Determine the (x, y) coordinate at the center of the cell enclosing the given text.  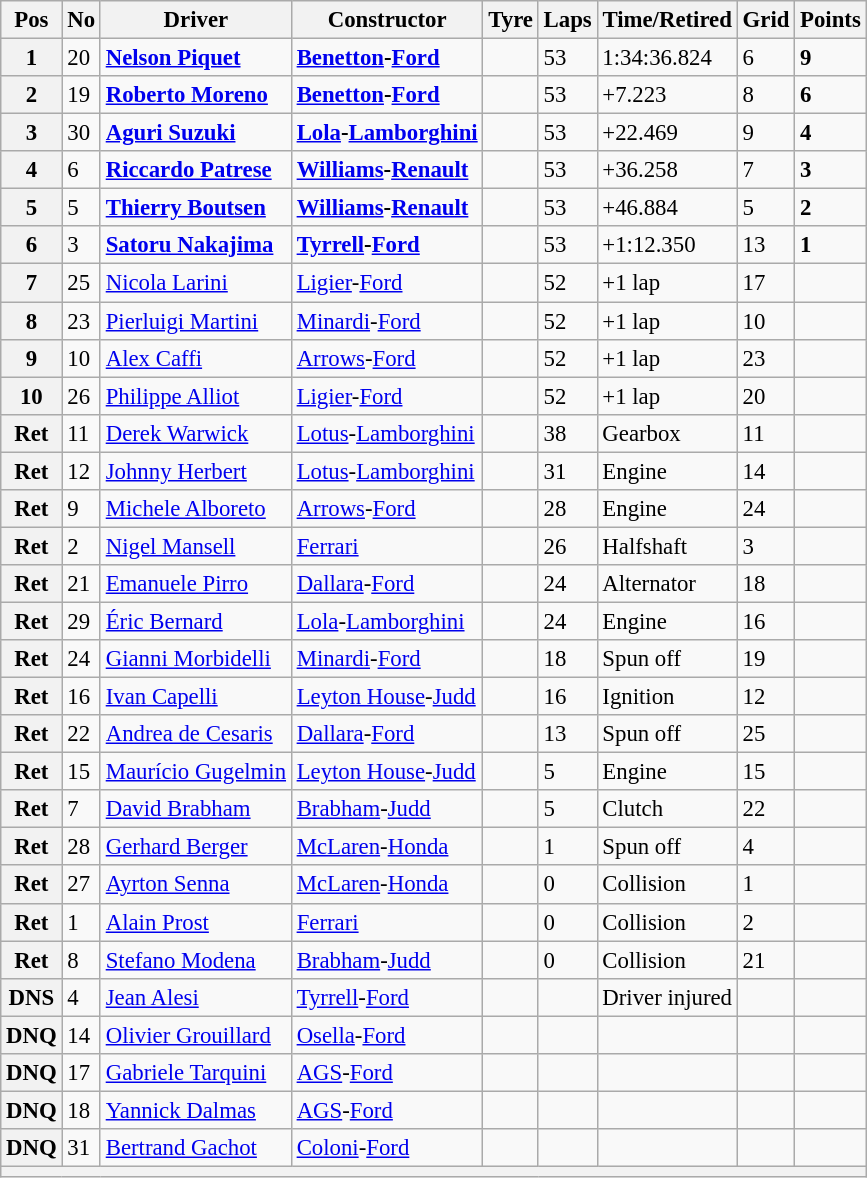
Ayrton Senna (196, 885)
DNS (32, 997)
Driver (196, 20)
Clutch (667, 809)
Nelson Piquet (196, 58)
Pierluigi Martini (196, 321)
Tyre (510, 20)
+7.223 (667, 95)
Maurício Gugelmin (196, 772)
+1:12.350 (667, 245)
Stefano Modena (196, 960)
Philippe Alliot (196, 396)
Satoru Nakajima (196, 245)
Alex Caffi (196, 358)
Andrea de Cesaris (196, 734)
Time/Retired (667, 20)
Éric Bernard (196, 621)
+36.258 (667, 170)
Thierry Boutsen (196, 208)
27 (81, 885)
Grid (766, 20)
Ivan Capelli (196, 697)
Gearbox (667, 433)
Alain Prost (196, 922)
Gerhard Berger (196, 847)
Points (830, 20)
1:34:36.824 (667, 58)
30 (81, 133)
Halfshaft (667, 546)
Constructor (387, 20)
No (81, 20)
Nicola Larini (196, 283)
Laps (568, 20)
+46.884 (667, 208)
Pos (32, 20)
Gabriele Tarquini (196, 1073)
Yannick Dalmas (196, 1110)
Gianni Morbidelli (196, 659)
Ignition (667, 697)
Emanuele Pirro (196, 584)
Coloni-Ford (387, 1148)
Bertrand Gachot (196, 1148)
38 (568, 433)
Alternator (667, 584)
Michele Alboreto (196, 509)
Jean Alesi (196, 997)
29 (81, 621)
Derek Warwick (196, 433)
Nigel Mansell (196, 546)
Osella-Ford (387, 1035)
+22.469 (667, 133)
Riccardo Patrese (196, 170)
Olivier Grouillard (196, 1035)
Roberto Moreno (196, 95)
Johnny Herbert (196, 471)
David Brabham (196, 809)
Driver injured (667, 997)
Aguri Suzuki (196, 133)
